Return the (X, Y) coordinate for the center point of the cell that contains the specified text.  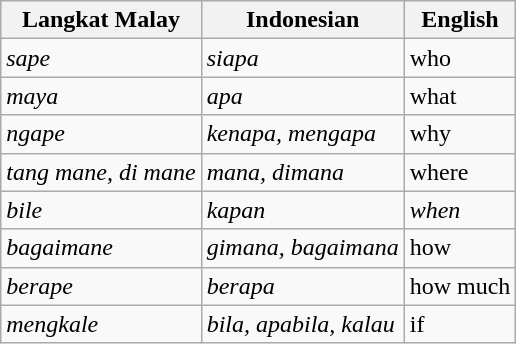
berapa (302, 286)
how (460, 248)
bile (101, 210)
if (460, 324)
Indonesian (302, 20)
bagaimane (101, 248)
Langkat Malay (101, 20)
kenapa, mengapa (302, 134)
what (460, 96)
where (460, 172)
mengkale (101, 324)
how much (460, 286)
English (460, 20)
tang mane, di mane (101, 172)
ngape (101, 134)
who (460, 58)
berape (101, 286)
sape (101, 58)
maya (101, 96)
when (460, 210)
bila, apabila, kalau (302, 324)
why (460, 134)
kapan (302, 210)
siapa (302, 58)
mana, dimana (302, 172)
gimana, bagaimana (302, 248)
apa (302, 96)
